From the cell containing the given text, extract its center point as [x, y] coordinate. 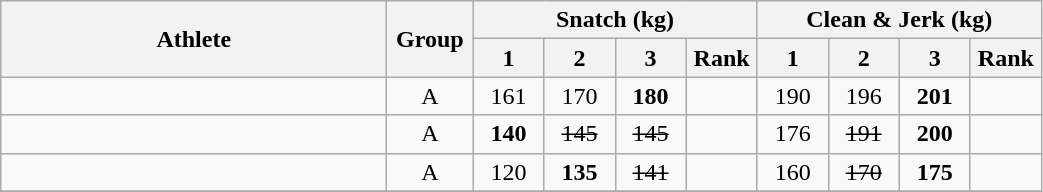
140 [508, 134]
190 [792, 96]
160 [792, 172]
Group [430, 39]
Clean & Jerk (kg) [899, 20]
161 [508, 96]
Athlete [194, 39]
175 [934, 172]
141 [650, 172]
120 [508, 172]
180 [650, 96]
176 [792, 134]
200 [934, 134]
201 [934, 96]
135 [580, 172]
191 [864, 134]
196 [864, 96]
Snatch (kg) [615, 20]
